Scan for the cell matching the given text and deliver its (x, y) coordinate at center. 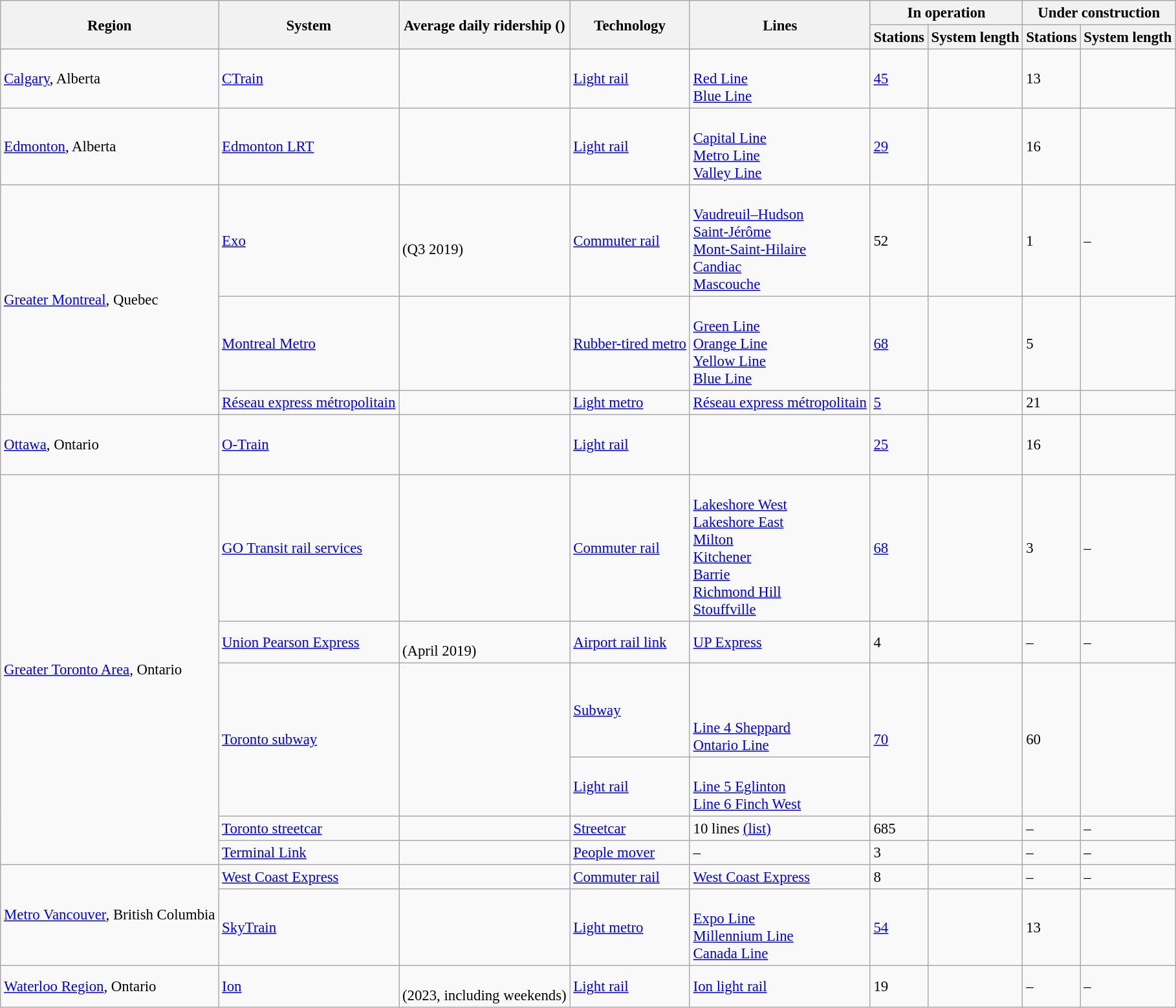
60 (1052, 740)
Lakeshore West Lakeshore East Milton Kitchener Barrie Richmond Hill Stouffville (780, 548)
45 (899, 79)
Region (110, 25)
21 (1052, 403)
Red Line Blue Line (780, 79)
Technology (630, 25)
19 (899, 987)
4 (899, 641)
CTrain (309, 79)
Union Pearson Express (309, 641)
Green Line Orange Line Yellow Line Blue Line (780, 344)
System (309, 25)
25 (899, 445)
1 (1052, 241)
(2023, including weekends) (485, 987)
Waterloo Region, Ontario (110, 987)
Subway (630, 710)
Edmonton LRT (309, 147)
52 (899, 241)
Airport rail link (630, 641)
Lines (780, 25)
Montreal Metro (309, 344)
Streetcar (630, 828)
Exo (309, 241)
Expo Line Millennium Line Canada Line (780, 927)
People mover (630, 853)
Vaudreuil–Hudson Saint-Jérôme Mont-Saint-Hilaire Candiac Mascouche (780, 241)
GO Transit rail services (309, 548)
Rubber-tired metro (630, 344)
Terminal Link (309, 853)
O-Train (309, 445)
Line 4 Sheppard Ontario Line (780, 710)
Edmonton, Alberta (110, 147)
Ion light rail (780, 987)
70 (899, 740)
685 (899, 828)
Average daily ridership () (485, 25)
SkyTrain (309, 927)
Ion (309, 987)
Calgary, Alberta (110, 79)
Greater Montreal, Quebec (110, 300)
(April 2019) (485, 641)
Line 5 Eglinton Line 6 Finch West (780, 786)
In operation (946, 13)
8 (899, 877)
Metro Vancouver, British Columbia (110, 915)
Capital Line Metro Line Valley Line (780, 147)
Greater Toronto Area, Ontario (110, 670)
Toronto subway (309, 740)
(Q3 2019) (485, 241)
Toronto streetcar (309, 828)
Ottawa, Ontario (110, 445)
UP Express (780, 641)
29 (899, 147)
10 lines (list) (780, 828)
Under construction (1099, 13)
54 (899, 927)
